Search for the cell housing the specified text and yield its (x, y) center coordinate. 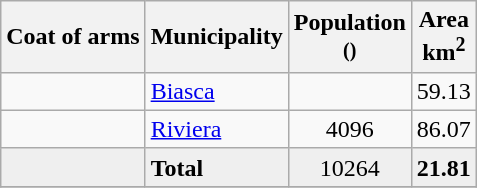
59.13 (444, 91)
Population() (350, 37)
4096 (350, 129)
Total (216, 167)
Biasca (216, 91)
Coat of arms (73, 37)
Area km2 (444, 37)
10264 (350, 167)
86.07 (444, 129)
Municipality (216, 37)
21.81 (444, 167)
Riviera (216, 129)
